Output the (x, y) coordinate of the center of the cell containing the given text.  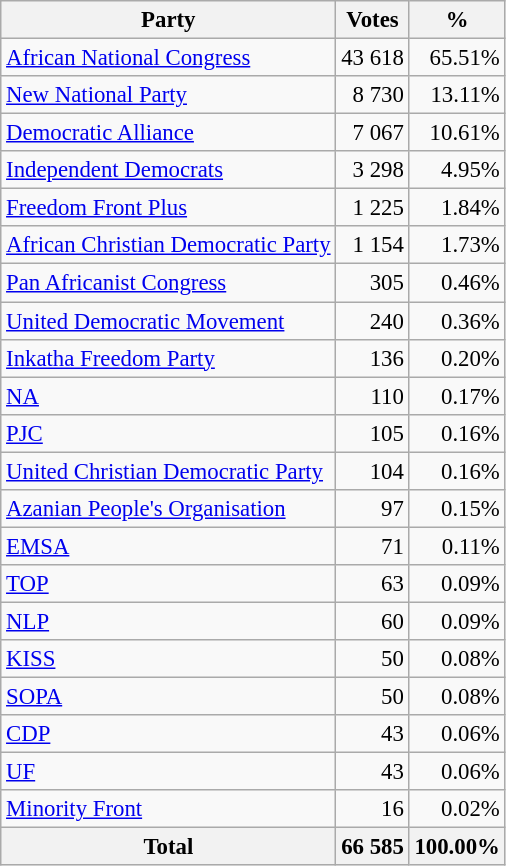
43 618 (372, 58)
100.00% (457, 847)
0.02% (457, 809)
PJC (168, 433)
105 (372, 433)
0.20% (457, 358)
3 298 (372, 170)
NLP (168, 621)
EMSA (168, 546)
SOPA (168, 697)
0.11% (457, 546)
60 (372, 621)
Freedom Front Plus (168, 208)
7 067 (372, 133)
TOP (168, 584)
Pan Africanist Congress (168, 283)
65.51% (457, 58)
Minority Front (168, 809)
110 (372, 396)
Azanian People's Organisation (168, 509)
Democratic Alliance (168, 133)
66 585 (372, 847)
Total (168, 847)
Votes (372, 20)
71 (372, 546)
305 (372, 283)
CDP (168, 734)
% (457, 20)
97 (372, 509)
8 730 (372, 95)
0.46% (457, 283)
136 (372, 358)
United Christian Democratic Party (168, 471)
1 154 (372, 245)
0.15% (457, 509)
1.73% (457, 245)
16 (372, 809)
Independent Democrats (168, 170)
African Christian Democratic Party (168, 245)
United Democratic Movement (168, 321)
New National Party (168, 95)
Party (168, 20)
104 (372, 471)
Inkatha Freedom Party (168, 358)
NA (168, 396)
4.95% (457, 170)
1 225 (372, 208)
African National Congress (168, 58)
KISS (168, 659)
63 (372, 584)
0.36% (457, 321)
240 (372, 321)
10.61% (457, 133)
13.11% (457, 95)
UF (168, 772)
1.84% (457, 208)
0.17% (457, 396)
